Provide the (X, Y) coordinate of the cell's center where the given text is located.  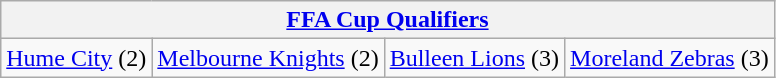
Hume City (2) (76, 58)
FFA Cup Qualifiers (388, 20)
Melbourne Knights (2) (268, 58)
Moreland Zebras (3) (670, 58)
Bulleen Lions (3) (474, 58)
